From the cell containing the given text, extract its center point as (x, y) coordinate. 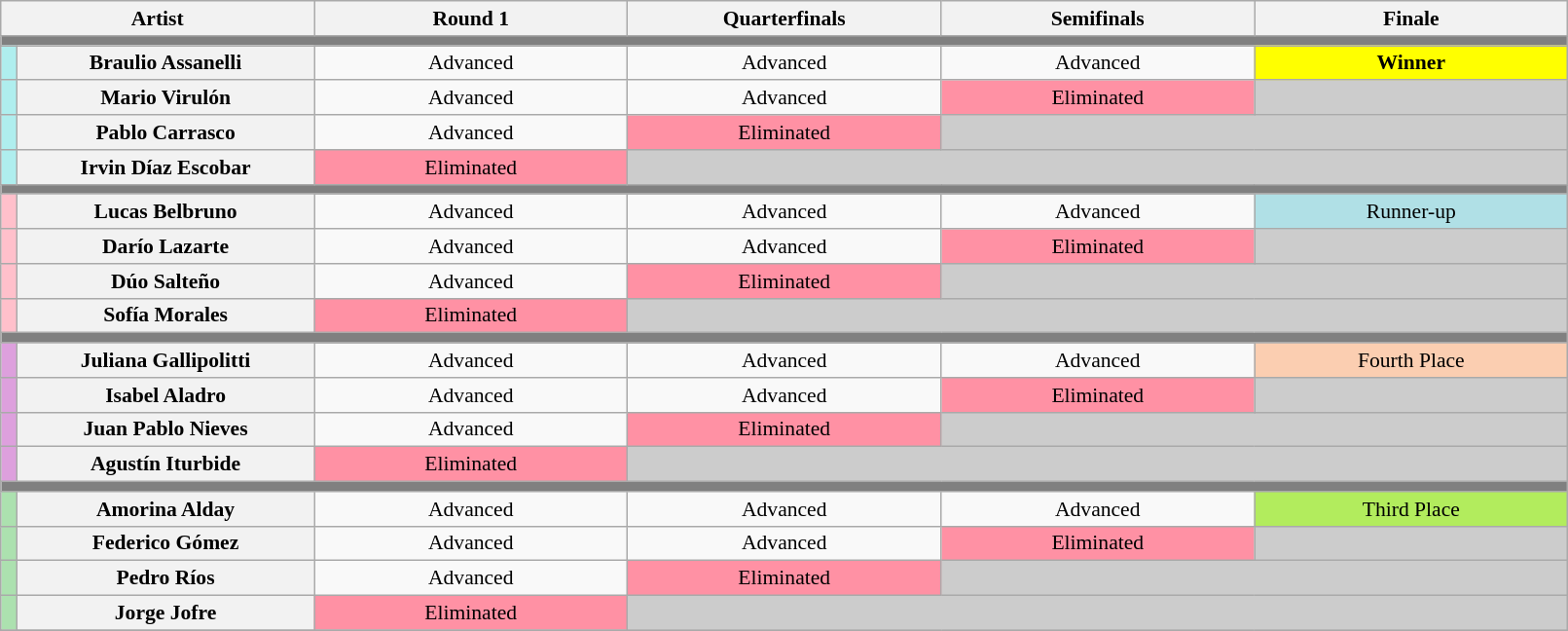
Isabel Aladro (165, 395)
Agustín Iturbide (165, 464)
Amorina Alday (165, 509)
Juan Pablo Nieves (165, 429)
Quarterfinals (784, 19)
Round 1 (471, 19)
Third Place (1411, 509)
Winner (1411, 63)
Runner-up (1411, 212)
Pedro Ríos (165, 578)
Federico Gómez (165, 543)
Fourth Place (1411, 360)
Braulio Assanelli (165, 63)
Lucas Belbruno (165, 212)
Irvin Díaz Escobar (165, 167)
Jorge Jofre (165, 613)
Juliana Gallipolitti (165, 360)
Darío Lazarte (165, 246)
Artist (158, 19)
Finale (1411, 19)
Mario Virulón (165, 98)
Dúo Salteño (165, 281)
Pablo Carrasco (165, 132)
Sofía Morales (165, 315)
Semifinals (1098, 19)
